Find where the given text appears and provide that cell's center as (X, Y) coordinate. 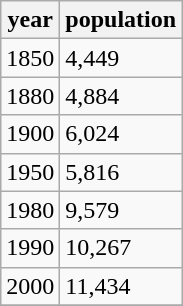
4,449 (121, 58)
2000 (30, 286)
population (121, 20)
1980 (30, 210)
10,267 (121, 248)
1950 (30, 172)
year (30, 20)
1850 (30, 58)
6,024 (121, 134)
1990 (30, 248)
1880 (30, 96)
9,579 (121, 210)
5,816 (121, 172)
1900 (30, 134)
11,434 (121, 286)
4,884 (121, 96)
